Search for the cell housing the specified text and yield its (X, Y) center coordinate. 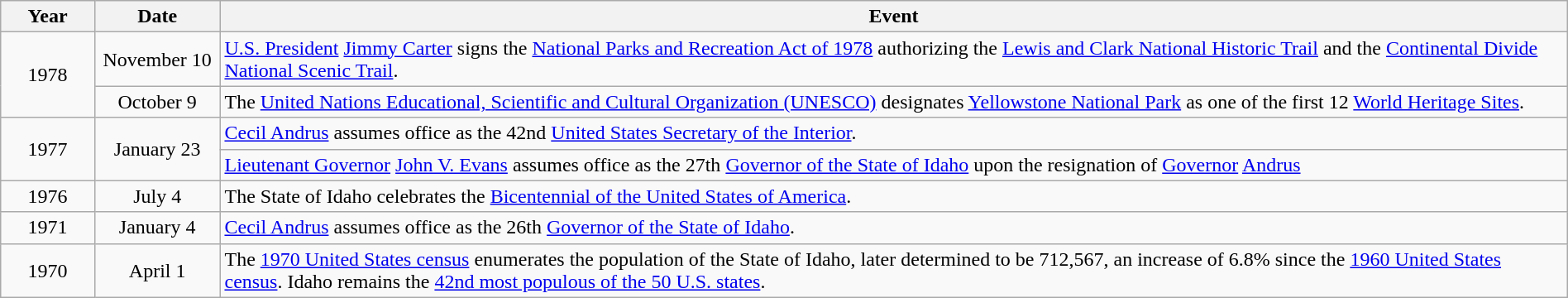
Event (893, 17)
1977 (48, 149)
1970 (48, 270)
The State of Idaho celebrates the Bicentennial of the United States of America. (893, 196)
1976 (48, 196)
Date (157, 17)
November 10 (157, 60)
April 1 (157, 270)
1978 (48, 74)
Cecil Andrus assumes office as the 42nd United States Secretary of the Interior. (893, 133)
Lieutenant Governor John V. Evans assumes office as the 27th Governor of the State of Idaho upon the resignation of Governor Andrus (893, 165)
1971 (48, 228)
October 9 (157, 102)
July 4 (157, 196)
January 23 (157, 149)
Year (48, 17)
Cecil Andrus assumes office as the 26th Governor of the State of Idaho. (893, 228)
January 4 (157, 228)
